From the cell containing the given text, extract its center point as (x, y) coordinate. 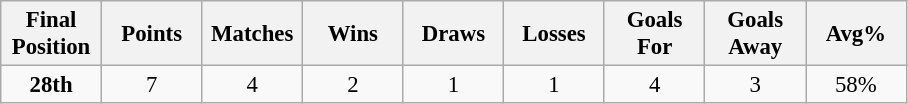
2 (354, 85)
28th (52, 85)
3 (756, 85)
Wins (354, 34)
Avg% (856, 34)
7 (152, 85)
Final Position (52, 34)
Goals For (654, 34)
Goals Away (756, 34)
Points (152, 34)
Draws (454, 34)
Losses (554, 34)
58% (856, 85)
Matches (252, 34)
